Locate the cell with the specified text and output its [X, Y] center coordinate. 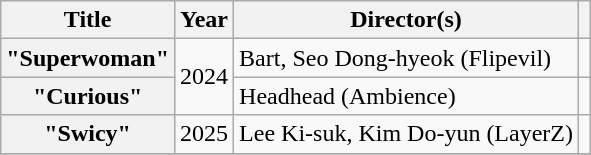
"Curious" [88, 96]
2024 [204, 77]
2025 [204, 134]
Headhead (Ambience) [406, 96]
Bart, Seo Dong-hyeok (Flipevil) [406, 58]
"Swicy" [88, 134]
"Superwoman" [88, 58]
Year [204, 20]
Director(s) [406, 20]
Lee Ki-suk, Kim Do-yun (LayerZ) [406, 134]
Title [88, 20]
